From the cell containing the given text, extract its center point as [x, y] coordinate. 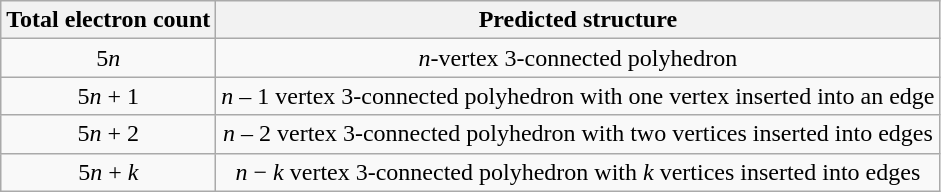
n-vertex 3-connected polyhedron [578, 58]
n − k vertex 3-connected polyhedron with k vertices inserted into edges [578, 172]
n – 1 vertex 3-connected polyhedron with one vertex inserted into an edge [578, 96]
5n + k [108, 172]
5n + 2 [108, 134]
Predicted structure [578, 20]
n – 2 vertex 3-connected polyhedron with two vertices inserted into edges [578, 134]
Total electron count [108, 20]
5n + 1 [108, 96]
5n [108, 58]
